Find where the given text appears and provide that cell's center as [X, Y] coordinate. 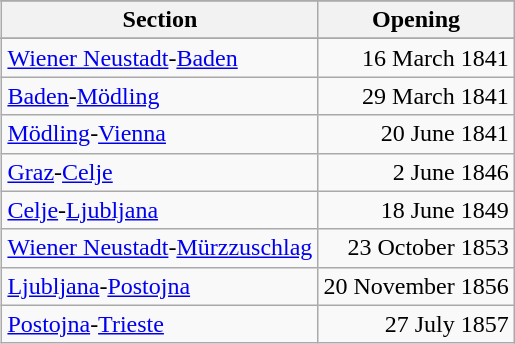
29 March 1841 [416, 96]
Opening [416, 20]
20 November 1856 [416, 286]
Baden-Mödling [160, 96]
27 July 1857 [416, 324]
Celje-Ljubljana [160, 210]
18 June 1849 [416, 210]
Wiener Neustadt-Mürzzuschlag [160, 248]
Postojna-Trieste [160, 324]
Wiener Neustadt-Baden [160, 58]
23 October 1853 [416, 248]
Graz-Celje [160, 172]
Section [160, 20]
Ljubljana-Postojna [160, 286]
Mödling-Vienna [160, 134]
2 June 1846 [416, 172]
20 June 1841 [416, 134]
16 March 1841 [416, 58]
